Provide the [x, y] coordinate of the cell's center where the given text is located.  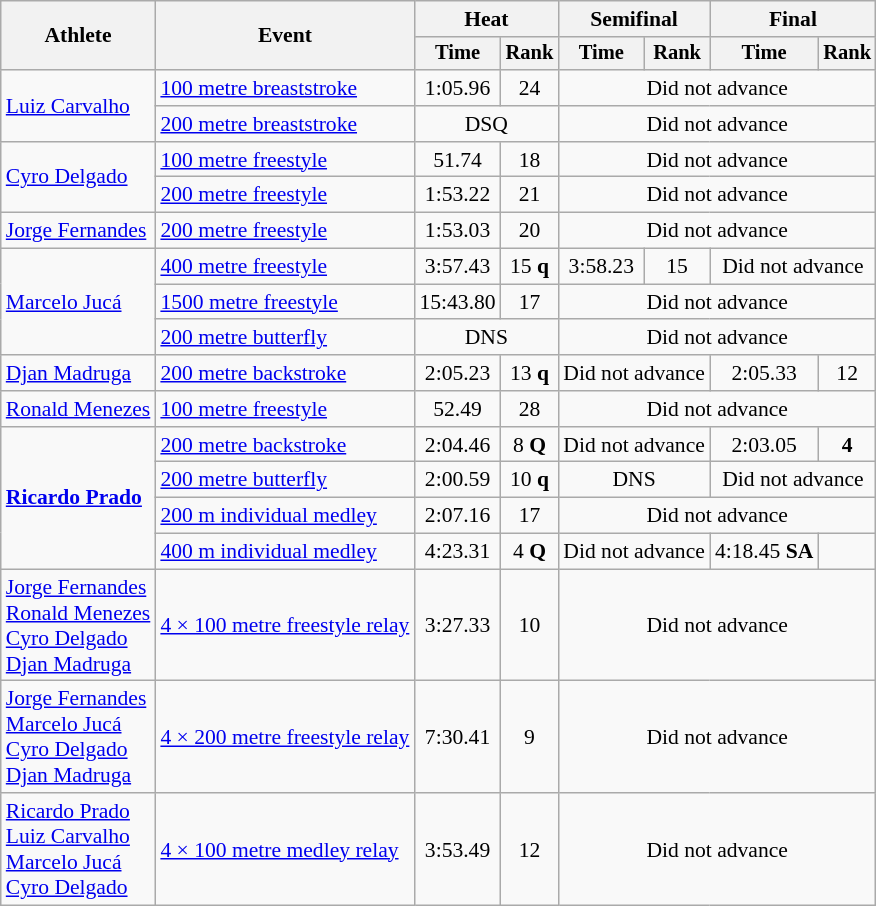
4 × 200 metre freestyle relay [284, 737]
Ronald Menezes [78, 409]
Marcelo Jucá [78, 302]
7:30.41 [457, 737]
4:23.31 [457, 552]
1500 metre freestyle [284, 302]
10 [530, 625]
Ricardo Prado [78, 498]
3:57.43 [457, 267]
1:53.03 [457, 231]
3:58.23 [601, 267]
8 Q [530, 445]
400 metre freestyle [284, 267]
1:53.22 [457, 195]
2:05.33 [764, 373]
21 [530, 195]
Final [793, 19]
Ricardo PradoLuiz CarvalhoMarcelo JucáCyro Delgado [78, 849]
4 × 100 metre freestyle relay [284, 625]
2:04.46 [457, 445]
Event [284, 36]
2:03.05 [764, 445]
15 q [530, 267]
Semifinal [634, 19]
4 [847, 445]
51.74 [457, 160]
Athlete [78, 36]
Cyro Delgado [78, 178]
400 m individual medley [284, 552]
Luiz Carvalho [78, 106]
9 [530, 737]
4 Q [530, 552]
Jorge Fernandes [78, 231]
10 q [530, 480]
52.49 [457, 409]
24 [530, 88]
4:18.45 SA [764, 552]
200 metre breaststroke [284, 124]
Jorge FernandesRonald MenezesCyro DelgadoDjan Madruga [78, 625]
DSQ [486, 124]
3:27.33 [457, 625]
15 [677, 267]
100 metre breaststroke [284, 88]
Djan Madruga [78, 373]
1:05.96 [457, 88]
20 [530, 231]
13 q [530, 373]
28 [530, 409]
2:07.16 [457, 516]
3:53.49 [457, 849]
Heat [486, 19]
200 m individual medley [284, 516]
Jorge FernandesMarcelo JucáCyro DelgadoDjan Madruga [78, 737]
15:43.80 [457, 302]
18 [530, 160]
2:00.59 [457, 480]
4 × 100 metre medley relay [284, 849]
2:05.23 [457, 373]
